Output the [X, Y] coordinate of the center of the cell containing the given text.  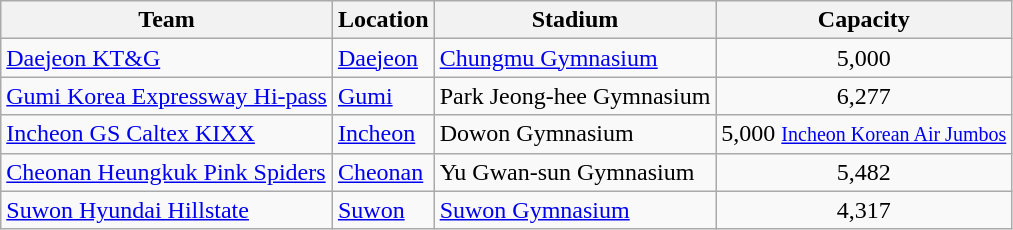
Daejeon [383, 58]
5,482 [864, 172]
4,317 [864, 210]
Chungmu Gymnasium [575, 58]
Incheon GS Caltex KIXX [167, 134]
5,000 Incheon Korean Air Jumbos [864, 134]
Park Jeong-hee Gymnasium [575, 96]
Daejeon KT&G [167, 58]
5,000 [864, 58]
Suwon Hyundai Hillstate [167, 210]
Gumi [383, 96]
Yu Gwan-sun Gymnasium [575, 172]
Team [167, 20]
6,277 [864, 96]
Suwon [383, 210]
Cheonan Heungkuk Pink Spiders [167, 172]
Cheonan [383, 172]
Incheon [383, 134]
Dowon Gymnasium [575, 134]
Capacity [864, 20]
Gumi Korea Expressway Hi-pass [167, 96]
Location [383, 20]
Suwon Gymnasium [575, 210]
Stadium [575, 20]
